Search for the cell housing the specified text and yield its (x, y) center coordinate. 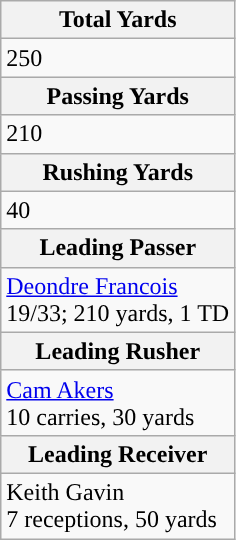
Leading Receiver (118, 454)
Leading Passer (118, 248)
210 (118, 134)
Keith Gavin7 receptions, 50 yards (118, 506)
Cam Akers10 carries, 30 yards (118, 402)
Total Yards (118, 20)
250 (118, 58)
40 (118, 210)
Deondre Francois19/33; 210 yards, 1 TD (118, 300)
Passing Yards (118, 96)
Leading Rusher (118, 351)
Rushing Yards (118, 172)
